Return [x, y] of the center of cell containing provided text 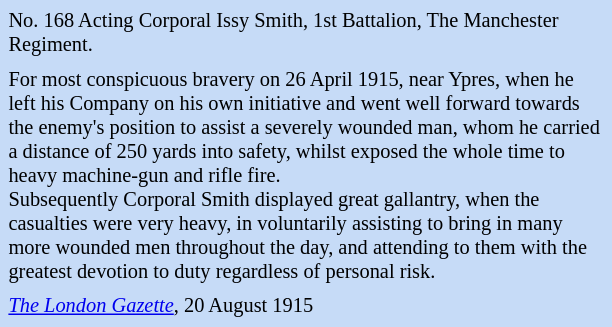
No. 168 Acting Corporal Issy Smith, 1st Battalion, The Manchester Regiment. [306, 34]
The London Gazette, 20 August 1915 [306, 306]
